Search for the cell housing the specified text and yield its [x, y] center coordinate. 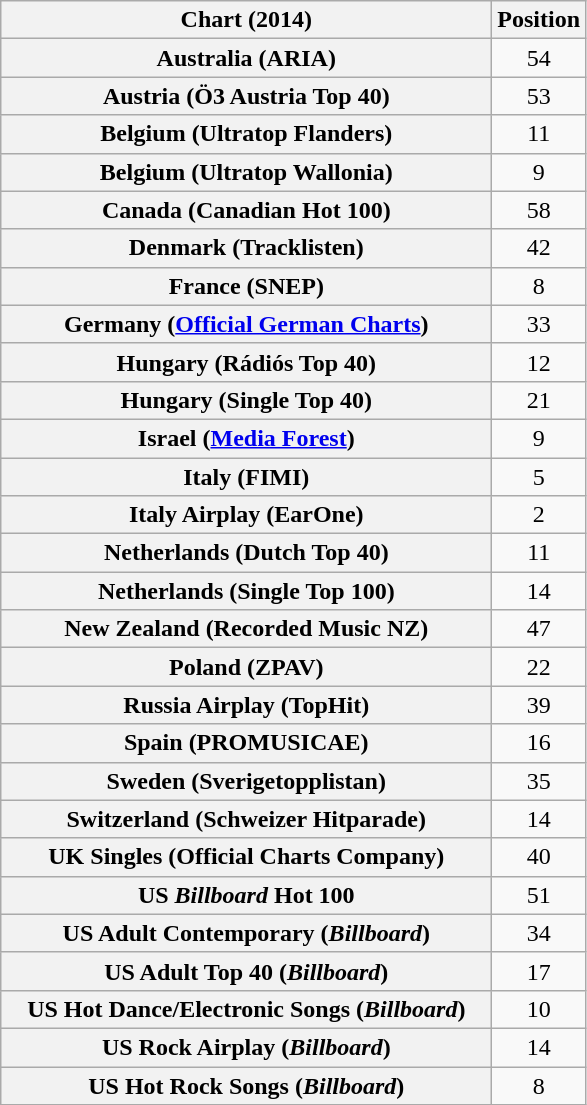
53 [539, 96]
US Rock Airplay (Billboard) [246, 1047]
51 [539, 895]
Position [539, 20]
47 [539, 629]
New Zealand (Recorded Music NZ) [246, 629]
54 [539, 58]
Spain (PROMUSICAE) [246, 743]
22 [539, 667]
Sweden (Sverigetopplistan) [246, 781]
Hungary (Rádiós Top 40) [246, 362]
Denmark (Tracklisten) [246, 248]
US Adult Top 40 (Billboard) [246, 971]
Chart (2014) [246, 20]
Netherlands (Dutch Top 40) [246, 553]
Canada (Canadian Hot 100) [246, 210]
US Hot Rock Songs (Billboard) [246, 1085]
Italy Airplay (EarOne) [246, 515]
2 [539, 515]
Hungary (Single Top 40) [246, 400]
UK Singles (Official Charts Company) [246, 857]
Israel (Media Forest) [246, 438]
42 [539, 248]
58 [539, 210]
France (SNEP) [246, 286]
Austria (Ö3 Austria Top 40) [246, 96]
Russia Airplay (TopHit) [246, 705]
12 [539, 362]
US Hot Dance/Electronic Songs (Billboard) [246, 1009]
34 [539, 933]
US Billboard Hot 100 [246, 895]
33 [539, 324]
Australia (ARIA) [246, 58]
Netherlands (Single Top 100) [246, 591]
Belgium (Ultratop Wallonia) [246, 172]
Germany (Official German Charts) [246, 324]
10 [539, 1009]
17 [539, 971]
35 [539, 781]
Switzerland (Schweizer Hitparade) [246, 819]
US Adult Contemporary (Billboard) [246, 933]
16 [539, 743]
21 [539, 400]
40 [539, 857]
Poland (ZPAV) [246, 667]
Italy (FIMI) [246, 477]
5 [539, 477]
39 [539, 705]
Belgium (Ultratop Flanders) [246, 134]
